Output the [X, Y] coordinate of the center of the cell containing the given text.  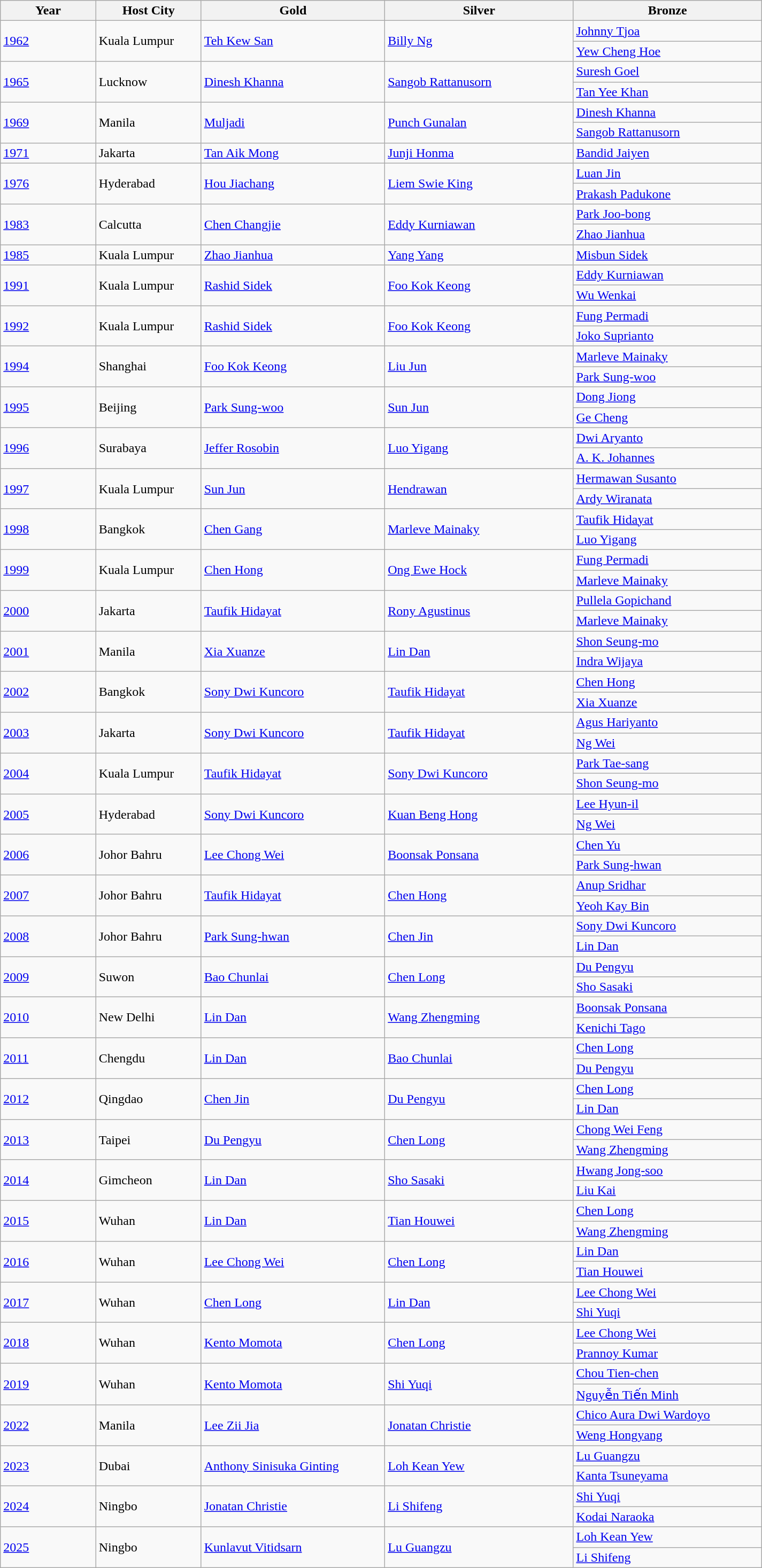
Kunlavut Vitidsarn [293, 1547]
Hwang Jong-soo [667, 1170]
1962 [48, 41]
Weng Hongyang [667, 1435]
Ge Cheng [667, 417]
Chen Changjie [293, 224]
Rony Agustinus [479, 611]
Park Tae-sang [667, 763]
2022 [48, 1425]
2004 [48, 773]
2003 [48, 733]
Lucknow [149, 82]
Tan Aik Mong [293, 153]
1991 [48, 285]
2016 [48, 1262]
Year [48, 11]
1965 [48, 82]
Kenichi Tago [667, 1028]
Beijing [149, 407]
Joko Suprianto [667, 336]
2023 [48, 1466]
1976 [48, 183]
Anup Sridhar [667, 885]
1998 [48, 529]
Lee Zii Jia [293, 1425]
1997 [48, 488]
Liem Swie King [479, 183]
2025 [48, 1547]
Agus Hariyanto [667, 723]
2006 [48, 855]
Tan Yee Khan [667, 92]
2024 [48, 1507]
2019 [48, 1384]
Chou Tien-chen [667, 1373]
Prannoy Kumar [667, 1353]
1994 [48, 367]
Suwon [149, 977]
Host City [149, 11]
Nguyễn Tiến Minh [667, 1394]
Yew Cheng Hoe [667, 51]
Hermawan Susanto [667, 478]
Teh Kew San [293, 41]
Suresh Goel [667, 72]
Taipei [149, 1139]
2008 [48, 936]
Junji Honma [479, 153]
2005 [48, 814]
Bandid Jaiyen [667, 153]
2018 [48, 1343]
Surabaya [149, 448]
2011 [48, 1058]
Qingdao [149, 1099]
Indra Wijaya [667, 662]
Kodai Naraoka [667, 1517]
Chong Wei Feng [667, 1129]
Ardy Wiranata [667, 499]
Lee Hyun-il [667, 804]
Liu Kai [667, 1190]
1971 [48, 153]
Chen Gang [293, 529]
2001 [48, 651]
Kuan Beng Hong [479, 814]
Ong Ewe Hock [479, 570]
2009 [48, 977]
2012 [48, 1099]
1996 [48, 448]
Gimcheon [149, 1180]
Liu Jun [479, 367]
A. K. Johannes [667, 458]
Chen Yu [667, 844]
Yang Yang [479, 255]
New Delhi [149, 1018]
Kanta Tsuneyama [667, 1476]
Shanghai [149, 367]
2017 [48, 1302]
Gold [293, 11]
2000 [48, 611]
Yeoh Kay Bin [667, 906]
Chico Aura Dwi Wardoyo [667, 1415]
Silver [479, 11]
Park Joo-bong [667, 214]
Chengdu [149, 1058]
1969 [48, 122]
Johnny Tjoa [667, 31]
Anthony Sinisuka Ginting [293, 1466]
Billy Ng [479, 41]
1985 [48, 255]
Dubai [149, 1466]
Dong Jiong [667, 397]
Pullela Gopichand [667, 601]
2002 [48, 692]
Prakash Padukone [667, 193]
Punch Gunalan [479, 122]
Wu Wenkai [667, 296]
Dwi Aryanto [667, 438]
2014 [48, 1180]
Luan Jin [667, 173]
2010 [48, 1018]
1992 [48, 326]
Muljadi [293, 122]
Bronze [667, 11]
1983 [48, 224]
Hou Jiachang [293, 183]
1995 [48, 407]
1999 [48, 570]
Hendrawan [479, 488]
2007 [48, 895]
Calcutta [149, 224]
Jeffer Rosobin [293, 448]
2013 [48, 1139]
Misbun Sidek [667, 255]
2015 [48, 1221]
